Locate the cell with the specified text and output its [X, Y] center coordinate. 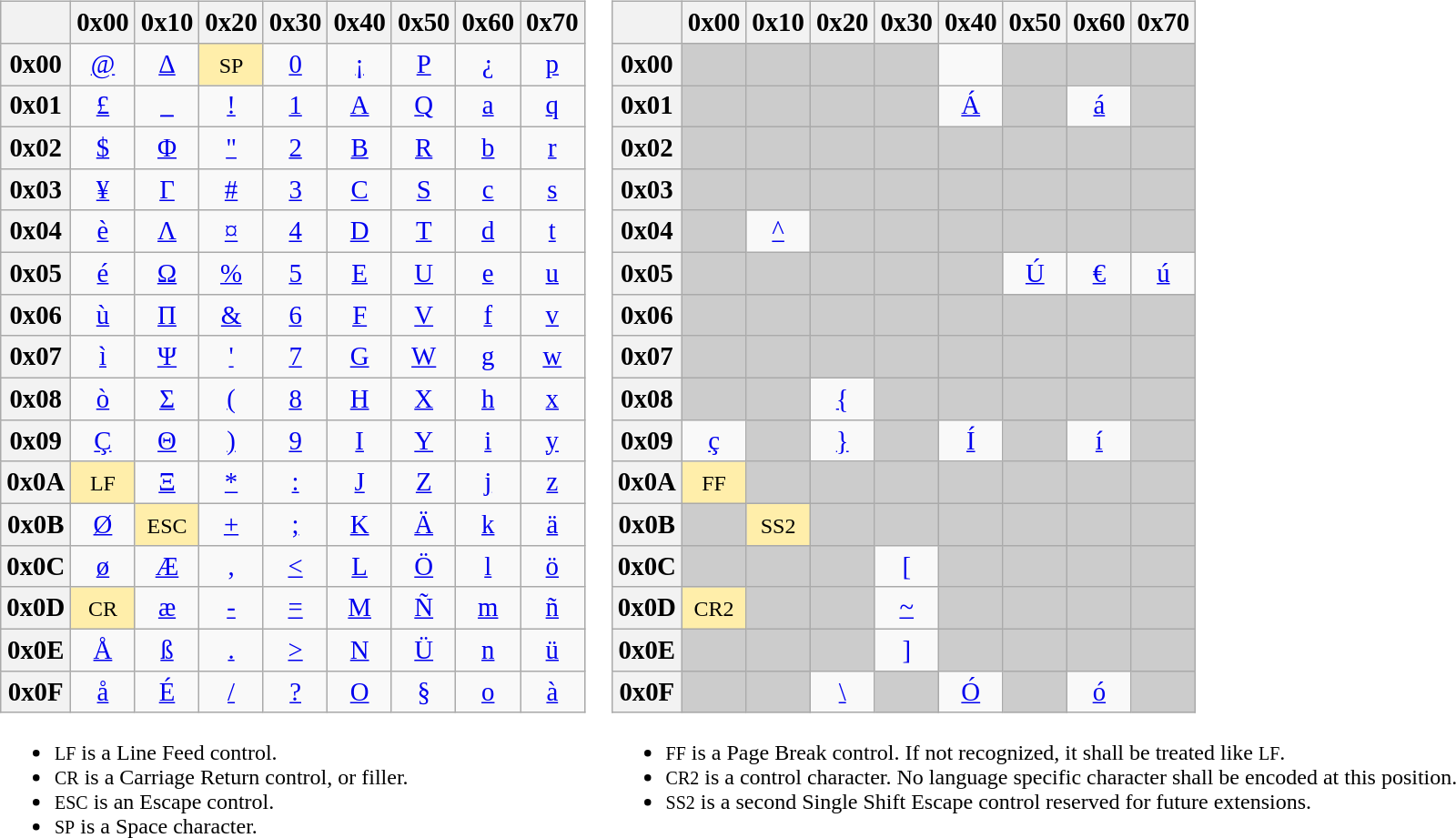
LF [104, 482]
9 [295, 440]
Σ [167, 399]
Ú [1036, 273]
FF [713, 482]
Ö [424, 566]
~ [906, 608]
3 [295, 189]
} [843, 440]
Ü [424, 650]
Æ [167, 566]
Ω [167, 273]
è [104, 231]
/ [231, 692]
L [360, 566]
R [424, 147]
Λ [167, 231]
t [553, 231]
ç [713, 440]
§ [424, 692]
& [231, 315]
v [553, 315]
k [488, 524]
* [231, 482]
G [360, 357]
[ [906, 566]
¥ [104, 189]
Ø [104, 524]
8 [295, 399]
¿ [488, 65]
K [360, 524]
n [488, 650]
x [553, 399]
% [231, 273]
å [104, 692]
U [424, 273]
] [906, 650]
P [424, 65]
SS2 [779, 524]
CR2 [713, 608]
CR [104, 608]
Z [424, 482]
D [360, 231]
e [488, 273]
B [360, 147]
W [424, 357]
é [104, 273]
0 [295, 65]
Θ [167, 440]
1 [295, 106]
+ [231, 524]
d [488, 231]
ä [553, 524]
j [488, 482]
ì [104, 357]
w [553, 357]
Q [424, 106]
q [553, 106]
æ [167, 608]
: [295, 482]
5 [295, 273]
ö [553, 566]
? [295, 692]
V [424, 315]
ò [104, 399]
a [488, 106]
Ç [104, 440]
$ [104, 147]
ú [1163, 273]
7 [295, 357]
ó [1099, 692]
T [424, 231]
Π [167, 315]
{ [843, 399]
y [553, 440]
J [360, 482]
' [231, 357]
b [488, 147]
Γ [167, 189]
# [231, 189]
M [360, 608]
Φ [167, 147]
ù [104, 315]
> [295, 650]
á [1099, 106]
ü [553, 650]
Ñ [424, 608]
m [488, 608]
£ [104, 106]
g [488, 357]
Ξ [167, 482]
2 [295, 147]
- [231, 608]
A [360, 106]
; [295, 524]
. [231, 650]
" [231, 147]
X [424, 399]
S [424, 189]
Δ [167, 65]
SP [231, 65]
Í [970, 440]
H [360, 399]
ß [167, 650]
_ [167, 106]
s [553, 189]
N [360, 650]
Y [424, 440]
F [360, 315]
! [231, 106]
Ä [424, 524]
= [295, 608]
O [360, 692]
Å [104, 650]
ø [104, 566]
h [488, 399]
) [231, 440]
I [360, 440]
É [167, 692]
í [1099, 440]
l [488, 566]
f [488, 315]
ESC [167, 524]
z [553, 482]
ñ [553, 608]
Ó [970, 692]
( [231, 399]
i [488, 440]
E [360, 273]
< [295, 566]
à [553, 692]
r [553, 147]
€ [1099, 273]
4 [295, 231]
@ [104, 65]
c [488, 189]
^ [779, 231]
C [360, 189]
Ψ [167, 357]
o [488, 692]
6 [295, 315]
Á [970, 106]
¡ [360, 65]
¤ [231, 231]
\ [843, 692]
u [553, 273]
p [553, 65]
, [231, 566]
